Find where the given text appears and provide that cell's center as (X, Y) coordinate. 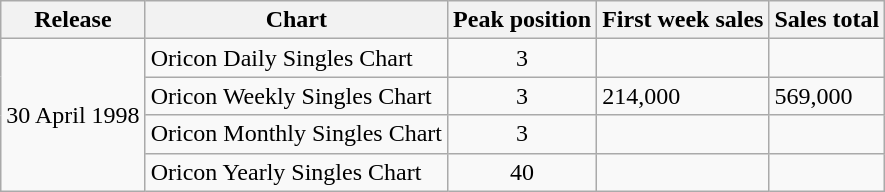
Oricon Monthly Singles Chart (296, 134)
First week sales (683, 20)
Oricon Yearly Singles Chart (296, 172)
Oricon Weekly Singles Chart (296, 96)
Oricon Daily Singles Chart (296, 58)
40 (522, 172)
569,000 (827, 96)
Sales total (827, 20)
30 April 1998 (73, 115)
Peak position (522, 20)
Release (73, 20)
214,000 (683, 96)
Chart (296, 20)
